Detect which cell encompasses the target text, then output its [X, Y] center coordinate. 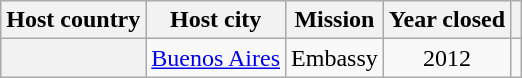
Host country [74, 20]
2012 [446, 58]
Host city [216, 20]
Mission [335, 20]
Buenos Aires [216, 58]
Year closed [446, 20]
Embassy [335, 58]
